Provide the (X, Y) coordinate of the cell's center where the given text is located.  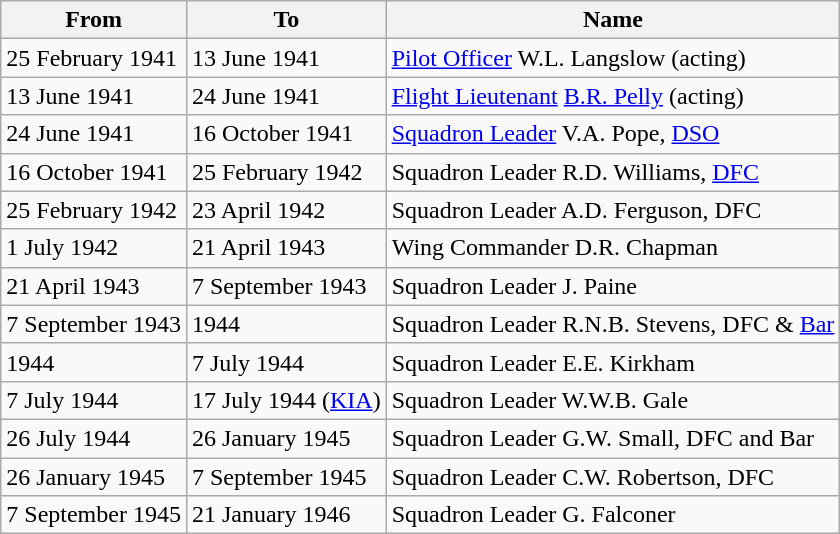
From (94, 20)
23 April 1942 (286, 210)
Squadron Leader G. Falconer (613, 515)
Squadron Leader R.N.B. Stevens, DFC & Bar (613, 324)
Squadron Leader E.E. Kirkham (613, 362)
Squadron Leader J. Paine (613, 286)
Squadron Leader G.W. Small, DFC and Bar (613, 438)
25 February 1941 (94, 58)
Flight Lieutenant B.R. Pelly (acting) (613, 96)
Name (613, 20)
26 July 1944 (94, 438)
Wing Commander D.R. Chapman (613, 248)
Squadron Leader A.D. Ferguson, DFC (613, 210)
To (286, 20)
Squadron Leader W.W.B. Gale (613, 400)
Squadron Leader V.A. Pope, DSO (613, 134)
17 July 1944 (KIA) (286, 400)
Squadron Leader C.W. Robertson, DFC (613, 477)
1 July 1942 (94, 248)
Pilot Officer W.L. Langslow (acting) (613, 58)
Squadron Leader R.D. Williams, DFC (613, 172)
21 January 1946 (286, 515)
